Output the (x, y) coordinate of the center of the cell containing the given text.  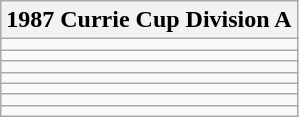
1987 Currie Cup Division A (149, 20)
